From the cell containing the given text, extract its center point as (X, Y) coordinate. 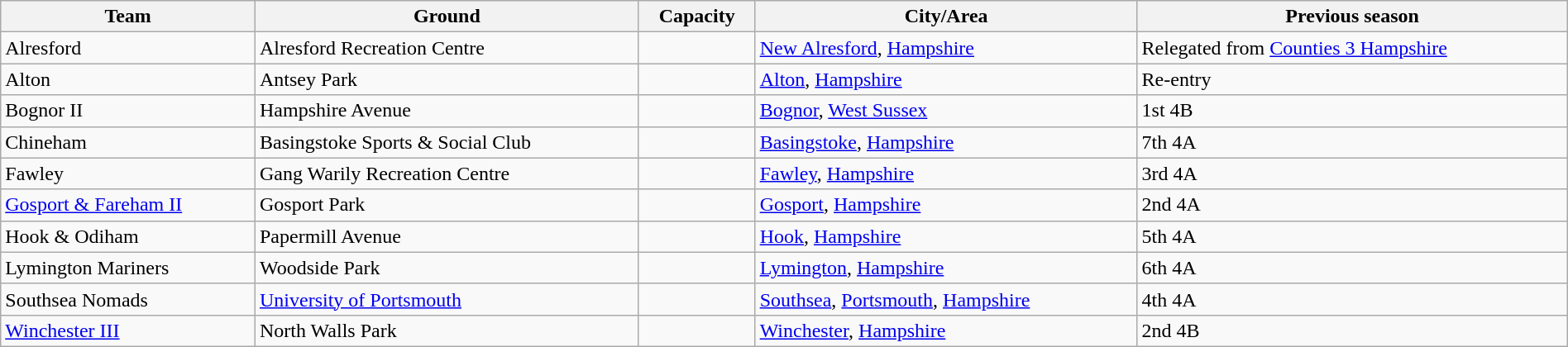
2nd 4B (1352, 330)
Team (128, 17)
Re-entry (1352, 79)
North Walls Park (447, 330)
Winchester, Hampshire (946, 330)
3rd 4A (1352, 173)
New Alresford, Hampshire (946, 48)
Woodside Park (447, 268)
5th 4A (1352, 236)
Gang Warily Recreation Centre (447, 173)
Southsea, Portsmouth, Hampshire (946, 299)
Relegated from Counties 3 Hampshire (1352, 48)
Gosport Park (447, 205)
Hook & Odiham (128, 236)
Lymington Mariners (128, 268)
Capacity (696, 17)
Southsea Nomads (128, 299)
7th 4A (1352, 142)
Winchester III (128, 330)
University of Portsmouth (447, 299)
Chineham (128, 142)
Alton (128, 79)
6th 4A (1352, 268)
Basingstoke Sports & Social Club (447, 142)
1st 4B (1352, 111)
Gosport, Hampshire (946, 205)
Bognor II (128, 111)
2nd 4A (1352, 205)
Alton, Hampshire (946, 79)
Hampshire Avenue (447, 111)
Alresford Recreation Centre (447, 48)
Ground (447, 17)
Basingstoke, Hampshire (946, 142)
Fawley (128, 173)
Previous season (1352, 17)
Papermill Avenue (447, 236)
Gosport & Fareham II (128, 205)
Lymington, Hampshire (946, 268)
Hook, Hampshire (946, 236)
Bognor, West Sussex (946, 111)
Antsey Park (447, 79)
Fawley, Hampshire (946, 173)
City/Area (946, 17)
Alresford (128, 48)
4th 4A (1352, 299)
